Return the [x, y] coordinate for the center point of the cell that contains the specified text.  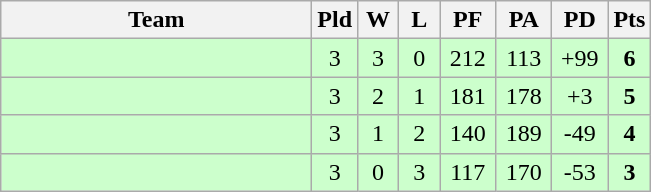
L [420, 20]
Team [156, 20]
W [378, 20]
212 [468, 58]
6 [630, 58]
140 [468, 134]
170 [524, 172]
5 [630, 96]
Pts [630, 20]
117 [468, 172]
178 [524, 96]
PF [468, 20]
113 [524, 58]
PD [580, 20]
Pld [335, 20]
189 [524, 134]
-53 [580, 172]
4 [630, 134]
-49 [580, 134]
PA [524, 20]
181 [468, 96]
+3 [580, 96]
+99 [580, 58]
